Pinpoint the cell where the given text exists, returning its [X, Y] midpoint coordinate. 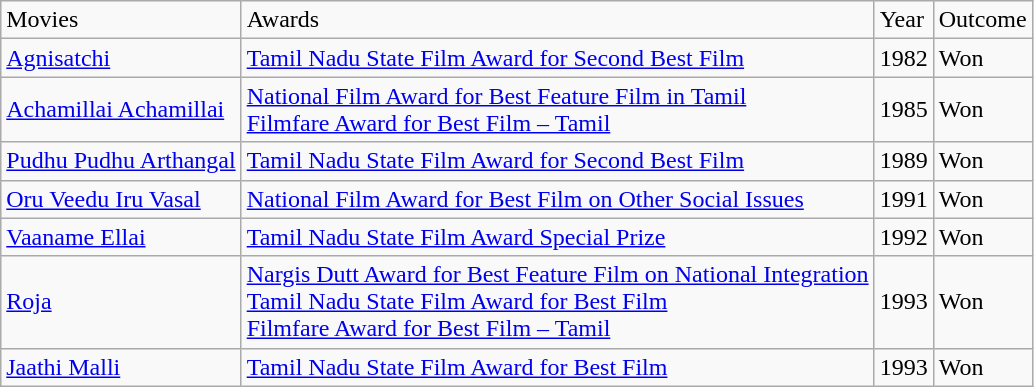
Vaaname Ellai [121, 237]
Agnisatchi [121, 58]
Year [904, 20]
Achamillai Achamillai [121, 110]
Movies [121, 20]
1989 [904, 161]
Tamil Nadu State Film Award for Best Film [558, 367]
Tamil Nadu State Film Award Special Prize [558, 237]
1992 [904, 237]
Pudhu Pudhu Arthangal [121, 161]
National Film Award for Best Film on Other Social Issues [558, 199]
1985 [904, 110]
1982 [904, 58]
1991 [904, 199]
Awards [558, 20]
National Film Award for Best Feature Film in TamilFilmfare Award for Best Film – Tamil [558, 110]
Nargis Dutt Award for Best Feature Film on National IntegrationTamil Nadu State Film Award for Best FilmFilmfare Award for Best Film – Tamil [558, 302]
Oru Veedu Iru Vasal [121, 199]
Roja [121, 302]
Outcome [982, 20]
Jaathi Malli [121, 367]
